Extract the (x, y) coordinate from the center of the cell holding the provided text.  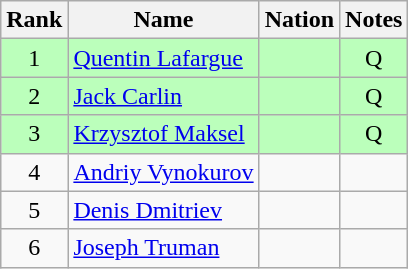
Joseph Truman (164, 248)
Andriy Vynokurov (164, 172)
Rank (34, 20)
Name (164, 20)
Nation (299, 20)
2 (34, 96)
3 (34, 134)
4 (34, 172)
1 (34, 58)
5 (34, 210)
Krzysztof Maksel (164, 134)
6 (34, 248)
Quentin Lafargue (164, 58)
Denis Dmitriev (164, 210)
Jack Carlin (164, 96)
Notes (374, 20)
